Output the [x, y] coordinate of the center of the cell containing the given text.  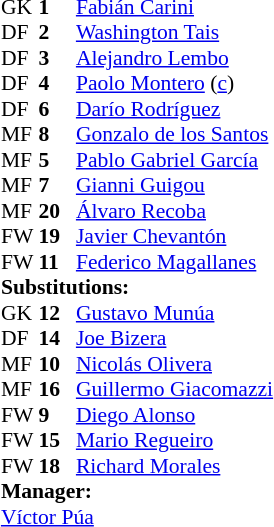
5 [57, 160]
18 [57, 466]
GK [20, 313]
3 [57, 58]
Álvaro Recoba [174, 211]
Federico Magallanes [174, 262]
4 [57, 83]
Manager: [137, 491]
Gianni Guigou [174, 185]
Gonzalo de los Santos [174, 135]
19 [57, 237]
Mario Regueiro [174, 441]
2 [57, 33]
Alejandro Lembo [174, 58]
7 [57, 185]
10 [57, 364]
20 [57, 211]
Washington Tais [174, 33]
Darío Rodríguez [174, 109]
12 [57, 313]
Substitutions: [137, 287]
Pablo Gabriel García [174, 160]
Nicolás Olivera [174, 364]
Javier Chevantón [174, 237]
Diego Alonso [174, 415]
Paolo Montero (c) [174, 83]
Richard Morales [174, 466]
6 [57, 109]
15 [57, 441]
8 [57, 135]
11 [57, 262]
9 [57, 415]
Gustavo Munúa [174, 313]
14 [57, 339]
Guillermo Giacomazzi [174, 389]
16 [57, 389]
Joe Bizera [174, 339]
